Search for the cell housing the specified text and yield its (x, y) center coordinate. 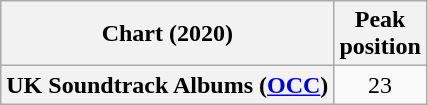
UK Soundtrack Albums (OCC) (168, 85)
Chart (2020) (168, 34)
Peakposition (380, 34)
23 (380, 85)
